Detect which cell encompasses the target text, then output its [X, Y] center coordinate. 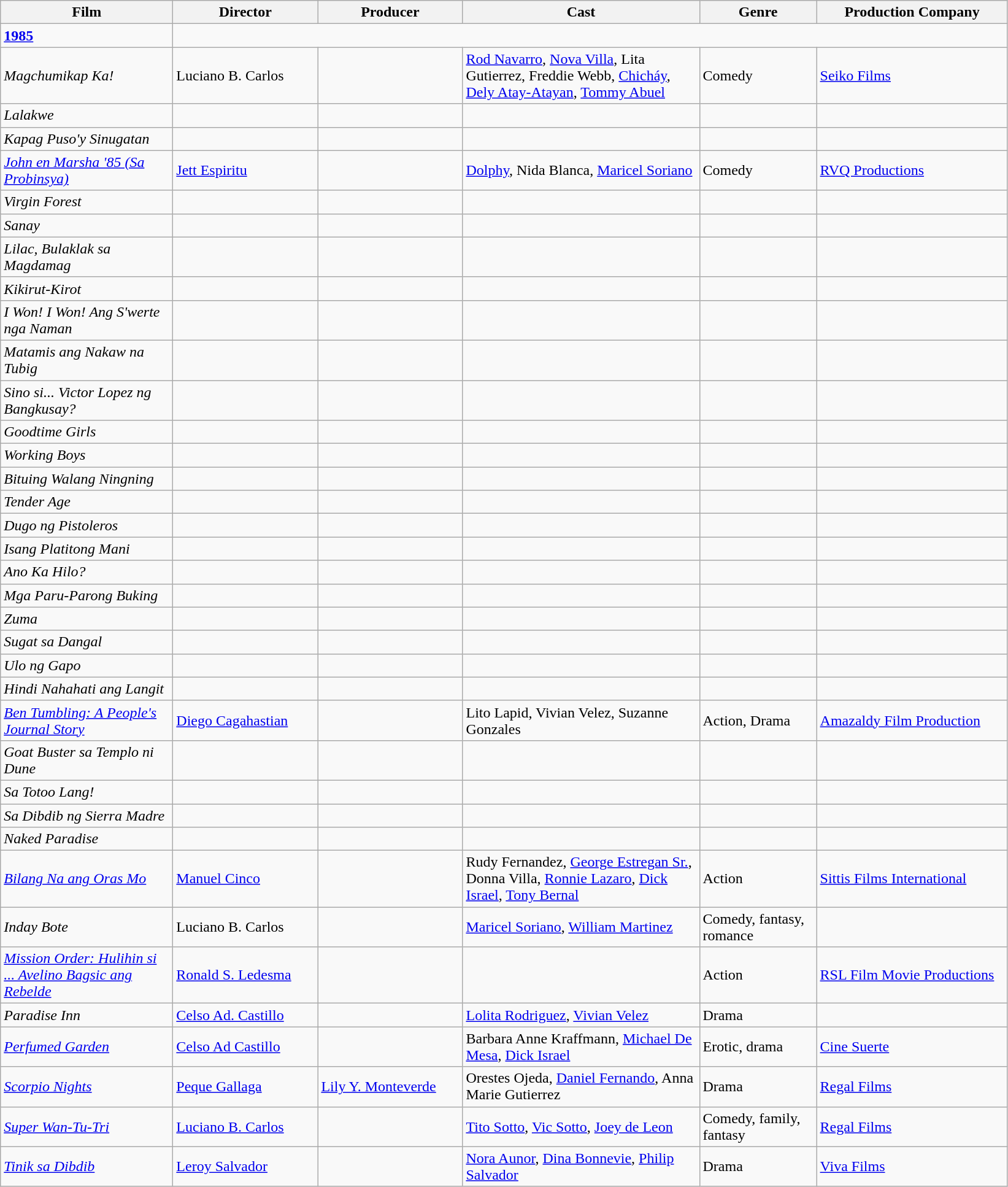
Tinik sa Dibdib [87, 1166]
Sittis Films International [912, 879]
Director [245, 12]
Production Company [912, 12]
Paradise Inn [87, 1015]
1985 [87, 36]
Maricel Soriano, William Martinez [581, 927]
Diego Cagahastian [245, 721]
Ronald S. Ledesma [245, 975]
John en Marsha '85 (Sa Probinsya) [87, 171]
Isang Platitong Mani [87, 549]
Comedy, family, fantasy [758, 1127]
Cast [581, 12]
Nora Aunor, Dina Bonnevie, Philip Salvador [581, 1166]
Erotic, drama [758, 1047]
Seiko Films [912, 75]
Ben Tumbling: A People's Journal Story [87, 721]
Goodtime Girls [87, 432]
Cine Suerte [912, 1047]
Film [87, 12]
Goat Buster sa Templo ni Dune [87, 760]
Lily Y. Monteverde [390, 1086]
Tito Sotto, Vic Sotto, Joey de Leon [581, 1127]
RSL Film Movie Productions [912, 975]
Celso Ad Castillo [245, 1047]
Celso Ad. Castillo [245, 1015]
Magchumikap Ka! [87, 75]
Dolphy, Nida Blanca, Maricel Soriano [581, 171]
Orestes Ojeda, Daniel Fernando, Anna Marie Gutierrez [581, 1086]
Tender Age [87, 502]
Naked Paradise [87, 839]
Sino si... Victor Lopez ng Bangkusay? [87, 400]
Ano Ka Hilo? [87, 572]
Producer [390, 12]
Manuel Cinco [245, 879]
Bituing Walang Ningning [87, 479]
Rod Navarro, Nova Villa, Lita Gutierrez, Freddie Webb, Chicháy, Dely Atay-Atayan, Tommy Abuel [581, 75]
Sanay [87, 225]
Barbara Anne Kraffmann, Michael De Mesa, Dick Israel [581, 1047]
Mga Paru-Parong Buking [87, 595]
Viva Films [912, 1166]
Lilac, Bulaklak sa Magdamag [87, 257]
Perfumed Garden [87, 1047]
Comedy, fantasy, romance [758, 927]
Ulo ng Gapo [87, 665]
Mission Order: Hulihin si ... Avelino Bagsic ang Rebelde [87, 975]
Lalakwe [87, 115]
Jett Espiritu [245, 171]
Amazaldy Film Production [912, 721]
RVQ Productions [912, 171]
Rudy Fernandez, George Estregan Sr., Donna Villa, Ronnie Lazaro, Dick Israel, Tony Bernal [581, 879]
Super Wan-Tu-Tri [87, 1127]
Working Boys [87, 455]
Sa Dibdib ng Sierra Madre [87, 816]
Virgin Forest [87, 202]
Lito Lapid, Vivian Velez, Suzanne Gonzales [581, 721]
Peque Gallaga [245, 1086]
Lolita Rodriguez, Vivian Velez [581, 1015]
Leroy Salvador [245, 1166]
Matamis ang Nakaw na Tubig [87, 360]
Hindi Nahahati ang Langit [87, 689]
Kikirut-Kirot [87, 288]
Sa Totoo Lang! [87, 792]
Sugat sa Dangal [87, 642]
Dugo ng Pistoleros [87, 525]
Action, Drama [758, 721]
Zuma [87, 619]
Scorpio Nights [87, 1086]
Genre [758, 12]
I Won! I Won! Ang S'werte nga Naman [87, 320]
Kapag Puso'y Sinugatan [87, 139]
Inday Bote [87, 927]
Bilang Na ang Oras Mo [87, 879]
